Identify which cell holds the provided text, then report its (x, y) central coordinate. 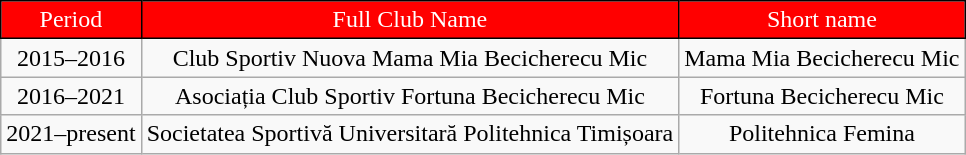
Fortuna Becicherecu Mic (822, 96)
2021–present (71, 134)
Mama Mia Becicherecu Mic (822, 58)
Short name (822, 20)
Full Club Name (410, 20)
Period (71, 20)
Club Sportiv Nuova Mama Mia Becicherecu Mic (410, 58)
Asociația Club Sportiv Fortuna Becicherecu Mic (410, 96)
Politehnica Femina (822, 134)
2016–2021 (71, 96)
2015–2016 (71, 58)
Societatea Sportivă Universitară Politehnica Timișoara (410, 134)
